Search for the cell housing the specified text and yield its [x, y] center coordinate. 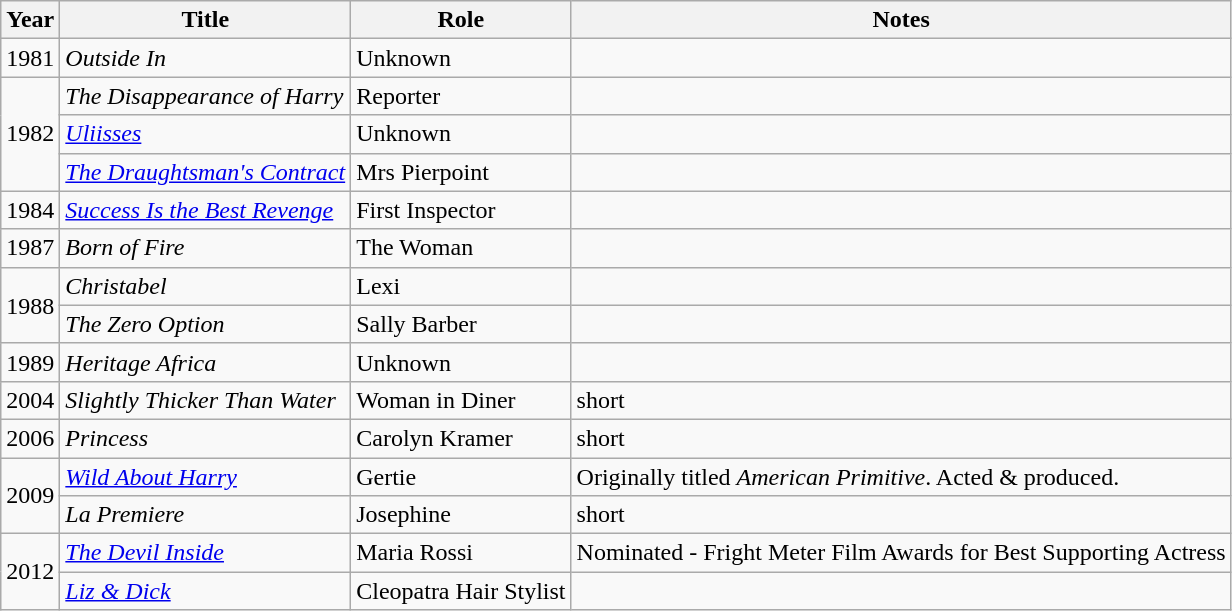
The Woman [461, 248]
Sally Barber [461, 324]
First Inspector [461, 210]
Year [30, 20]
Princess [206, 438]
Reporter [461, 96]
1988 [30, 305]
The Devil Inside [206, 553]
Cleopatra Hair Stylist [461, 591]
2009 [30, 496]
Slightly Thicker Than Water [206, 400]
Heritage Africa [206, 362]
1989 [30, 362]
2004 [30, 400]
1981 [30, 58]
Uliisses [206, 134]
Outside In [206, 58]
Woman in Diner [461, 400]
1984 [30, 210]
2006 [30, 438]
Role [461, 20]
1982 [30, 134]
La Premiere [206, 515]
Originally titled American Primitive. Acted & produced. [901, 477]
1987 [30, 248]
Notes [901, 20]
The Disappearance of Harry [206, 96]
Nominated - Fright Meter Film Awards for Best Supporting Actress [901, 553]
Title [206, 20]
Wild About Harry [206, 477]
Josephine [461, 515]
Success Is the Best Revenge [206, 210]
Liz & Dick [206, 591]
The Zero Option [206, 324]
2012 [30, 572]
Mrs Pierpoint [461, 172]
Christabel [206, 286]
Maria Rossi [461, 553]
Born of Fire [206, 248]
Gertie [461, 477]
The Draughtsman's Contract [206, 172]
Lexi [461, 286]
Carolyn Kramer [461, 438]
